Extract the [x, y] coordinate from the center of the cell holding the provided text.  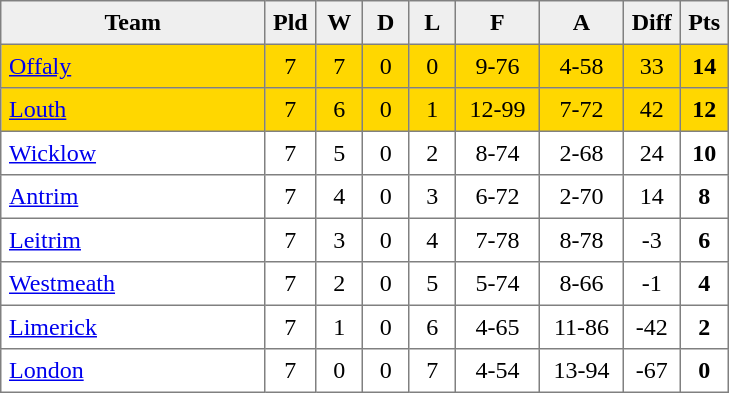
13-94 [581, 371]
12-99 [497, 110]
-42 [651, 327]
A [581, 23]
5-74 [497, 284]
4-65 [497, 327]
-1 [651, 284]
-3 [651, 240]
42 [651, 110]
Pts [704, 23]
W [339, 23]
6-72 [497, 197]
Limerick [133, 327]
12 [704, 110]
Diff [651, 23]
7-78 [497, 240]
Team [133, 23]
4-58 [581, 66]
2-70 [581, 197]
Louth [133, 110]
Offaly [133, 66]
London [133, 371]
4-54 [497, 371]
9-76 [497, 66]
F [497, 23]
Antrim [133, 197]
2-68 [581, 153]
33 [651, 66]
10 [704, 153]
8-78 [581, 240]
8-66 [581, 284]
7-72 [581, 110]
L [432, 23]
8-74 [497, 153]
Leitrim [133, 240]
-67 [651, 371]
Westmeath [133, 284]
24 [651, 153]
D [385, 23]
Wicklow [133, 153]
Pld [290, 23]
8 [704, 197]
11-86 [581, 327]
